Locate the cell with the specified text and output its (X, Y) center coordinate. 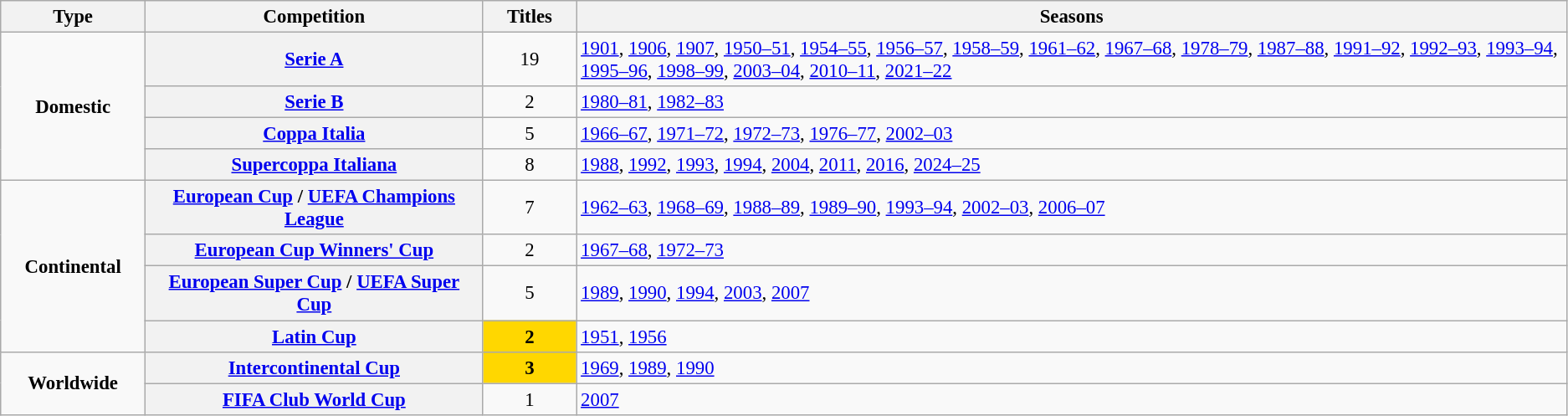
FIFA Club World Cup (315, 399)
Intercontinental Cup (315, 367)
Worldwide (74, 383)
8 (530, 165)
European Cup / UEFA Champions League (315, 208)
Titles (530, 17)
Serie A (315, 60)
Serie B (315, 102)
7 (530, 208)
1966–67, 1971–72, 1972–73, 1976–77, 2002–03 (1072, 134)
Continental (74, 266)
Coppa Italia (315, 134)
Latin Cup (315, 336)
Competition (315, 17)
1951, 1956 (1072, 336)
19 (530, 60)
3 (530, 367)
1 (530, 399)
European Super Cup / UEFA Super Cup (315, 293)
1969, 1989, 1990 (1072, 367)
1967–68, 1972–73 (1072, 250)
European Cup Winners' Cup (315, 250)
1989, 1990, 1994, 2003, 2007 (1072, 293)
1962–63, 1968–69, 1988–89, 1989–90, 1993–94, 2002–03, 2006–07 (1072, 208)
1980–81, 1982–83 (1072, 102)
Supercoppa Italiana (315, 165)
1988, 1992, 1993, 1994, 2004, 2011, 2016, 2024–25 (1072, 165)
Domestic (74, 107)
2007 (1072, 399)
Type (74, 17)
Seasons (1072, 17)
